Search for the cell housing the specified text and yield its (X, Y) center coordinate. 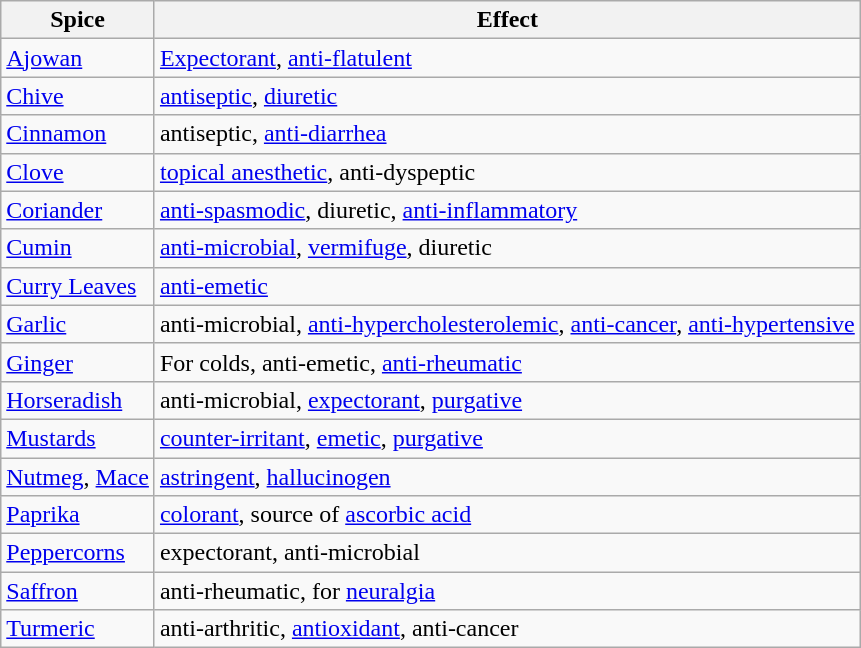
Saffron (78, 591)
Ajowan (78, 58)
For colds, anti-emetic, anti-rheumatic (507, 362)
Nutmeg, Mace (78, 477)
Peppercorns (78, 553)
Ginger (78, 362)
antiseptic, diuretic (507, 96)
anti-rheumatic, for neuralgia (507, 591)
anti-spasmodic, diuretic, anti-inflammatory (507, 210)
colorant, source of ascorbic acid (507, 515)
Cumin (78, 248)
Cinnamon (78, 134)
Paprika (78, 515)
Mustards (78, 438)
anti-microbial, vermifuge, diuretic (507, 248)
Chive (78, 96)
anti-microbial, expectorant, purgative (507, 400)
anti-microbial, anti-hypercholesterolemic, anti-cancer, anti-hypertensive (507, 324)
anti-emetic (507, 286)
topical anesthetic, anti-dyspeptic (507, 172)
expectorant, anti-microbial (507, 553)
Spice (78, 20)
Garlic (78, 324)
Horseradish (78, 400)
Coriander (78, 210)
antiseptic, anti-diarrhea (507, 134)
Clove (78, 172)
Turmeric (78, 629)
counter-irritant, emetic, purgative (507, 438)
Curry Leaves (78, 286)
Expectorant, anti-flatulent (507, 58)
astringent, hallucinogen (507, 477)
Effect (507, 20)
anti-arthritic, antioxidant, anti-cancer (507, 629)
